Locate the cell with the specified text and output its [X, Y] center coordinate. 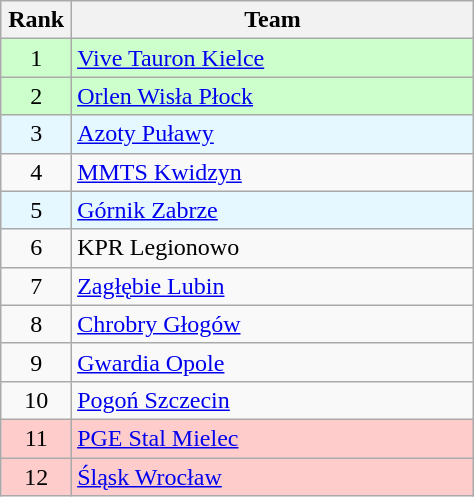
Team [273, 20]
10 [36, 400]
8 [36, 324]
11 [36, 438]
Gwardia Opole [273, 362]
Górnik Zabrze [273, 210]
6 [36, 248]
Rank [36, 20]
4 [36, 172]
Chrobry Głogów [273, 324]
MMTS Kwidzyn [273, 172]
3 [36, 134]
Zagłębie Lubin [273, 286]
PGE Stal Mielec [273, 438]
7 [36, 286]
Śląsk Wrocław [273, 477]
1 [36, 58]
Vive Tauron Kielce [273, 58]
KPR Legionowo [273, 248]
9 [36, 362]
Azoty Puławy [273, 134]
5 [36, 210]
Pogoń Szczecin [273, 400]
2 [36, 96]
12 [36, 477]
Orlen Wisła Płock [273, 96]
